Determine the [x, y] coordinate at the center of the cell enclosing the given text.  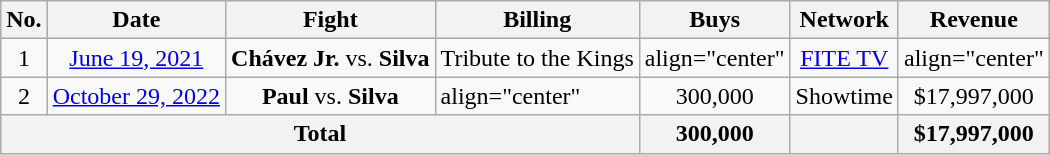
2 [24, 96]
Buys [714, 20]
Fight [331, 20]
Tribute to the Kings [537, 58]
Chávez Jr. vs. Silva [331, 58]
1 [24, 58]
Showtime [844, 96]
FITE TV [844, 58]
Billing [537, 20]
Network [844, 20]
Date [136, 20]
No. [24, 20]
Revenue [974, 20]
Paul vs. Silva [331, 96]
Total [320, 134]
June 19, 2021 [136, 58]
October 29, 2022 [136, 96]
